Locate the cell with the specified text and output its (x, y) center coordinate. 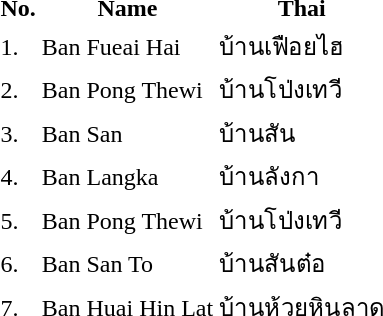
Ban San (127, 133)
Ban Fueai Hai (127, 46)
Ban San To (127, 264)
Ban Langka (127, 176)
